Extract the [x, y] coordinate from the center of the cell holding the provided text.  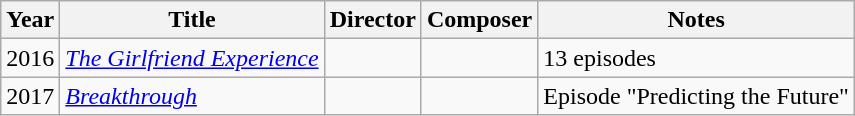
Notes [696, 20]
Title [192, 20]
Director [372, 20]
Breakthrough [192, 96]
The Girlfriend Experience [192, 58]
2017 [30, 96]
2016 [30, 58]
Composer [479, 20]
13 episodes [696, 58]
Year [30, 20]
Episode "Predicting the Future" [696, 96]
